Return the [X, Y] coordinate for the center point of the cell that contains the specified text.  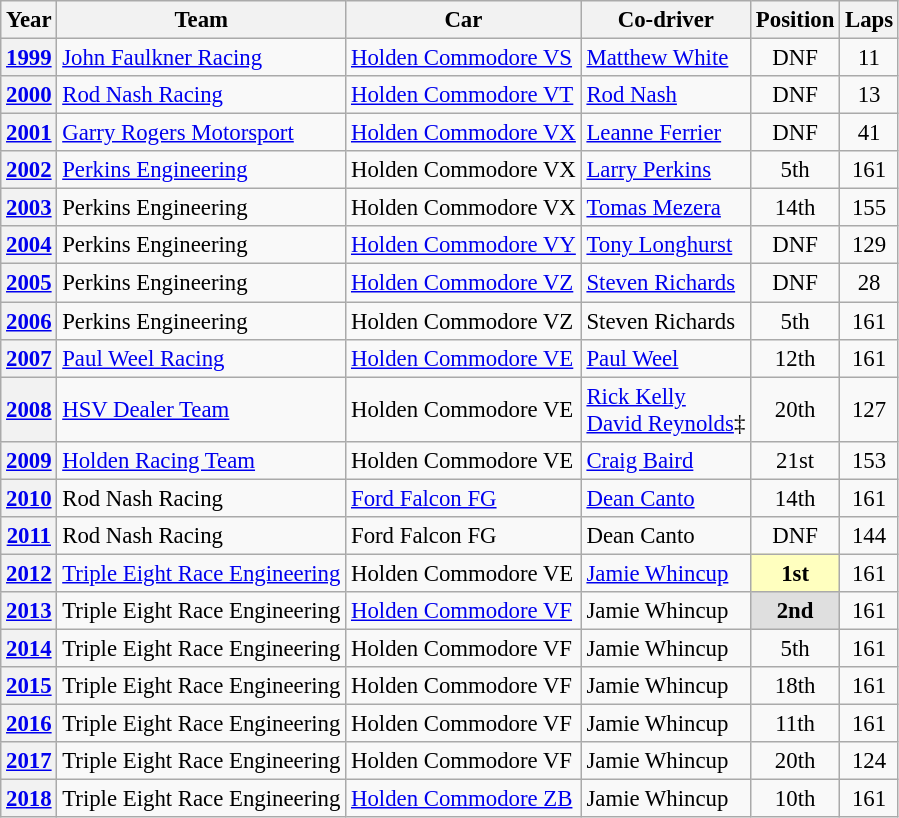
13 [870, 95]
28 [870, 283]
2016 [29, 724]
Holden Racing Team [202, 460]
2010 [29, 498]
2001 [29, 133]
2014 [29, 648]
1st [796, 573]
10th [796, 799]
2009 [29, 460]
Tomas Mezera [666, 208]
2004 [29, 245]
Leanne Ferrier [666, 133]
John Faulkner Racing [202, 58]
11 [870, 58]
Co-driver [666, 20]
12th [796, 358]
Year [29, 20]
Car [464, 20]
Rick Kelly David Reynolds‡ [666, 410]
2011 [29, 536]
Holden Commodore VT [464, 95]
153 [870, 460]
Larry Perkins [666, 170]
2007 [29, 358]
Paul Weel Racing [202, 358]
2013 [29, 611]
Position [796, 20]
18th [796, 686]
21st [796, 460]
Team [202, 20]
129 [870, 245]
127 [870, 410]
2008 [29, 410]
11th [796, 724]
Holden Commodore ZB [464, 799]
144 [870, 536]
2015 [29, 686]
Tony Longhurst [666, 245]
HSV Dealer Team [202, 410]
Garry Rogers Motorsport [202, 133]
2017 [29, 761]
2018 [29, 799]
Paul Weel [666, 358]
2012 [29, 573]
155 [870, 208]
2006 [29, 321]
Craig Baird [666, 460]
41 [870, 133]
2nd [796, 611]
1999 [29, 58]
2002 [29, 170]
2003 [29, 208]
Rod Nash [666, 95]
124 [870, 761]
Holden Commodore VS [464, 58]
Holden Commodore VY [464, 245]
2005 [29, 283]
2000 [29, 95]
Laps [870, 20]
Matthew White [666, 58]
